Determine the [x, y] coordinate at the center of the cell enclosing the given text.  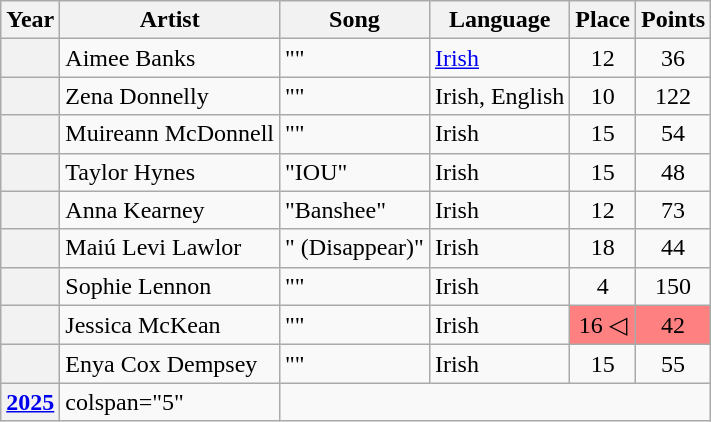
Artist [170, 20]
44 [674, 248]
2025 [30, 402]
48 [674, 172]
Enya Cox Dempsey [170, 364]
4 [603, 286]
" (Disappear)" [354, 248]
54 [674, 134]
18 [603, 248]
Points [674, 20]
Year [30, 20]
Anna Kearney [170, 210]
Song [354, 20]
"IOU" [354, 172]
Language [499, 20]
55 [674, 364]
Taylor Hynes [170, 172]
36 [674, 58]
Zena Donnelly [170, 96]
Jessica McKean [170, 325]
10 [603, 96]
73 [674, 210]
colspan="5" [170, 402]
Place [603, 20]
150 [674, 286]
Maiú Levi Lawlor [170, 248]
Muireann McDonnell [170, 134]
42 [674, 325]
122 [674, 96]
"Banshee" [354, 210]
16 ◁ [603, 325]
Aimee Banks [170, 58]
Irish, English [499, 96]
Sophie Lennon [170, 286]
